Scan for the cell matching the given text and deliver its [X, Y] coordinate at center. 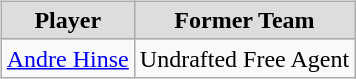
Andre Hinse [68, 58]
Former Team [244, 20]
Player [68, 20]
Undrafted Free Agent [244, 58]
